Output the [x, y] coordinate of the center of the cell containing the given text.  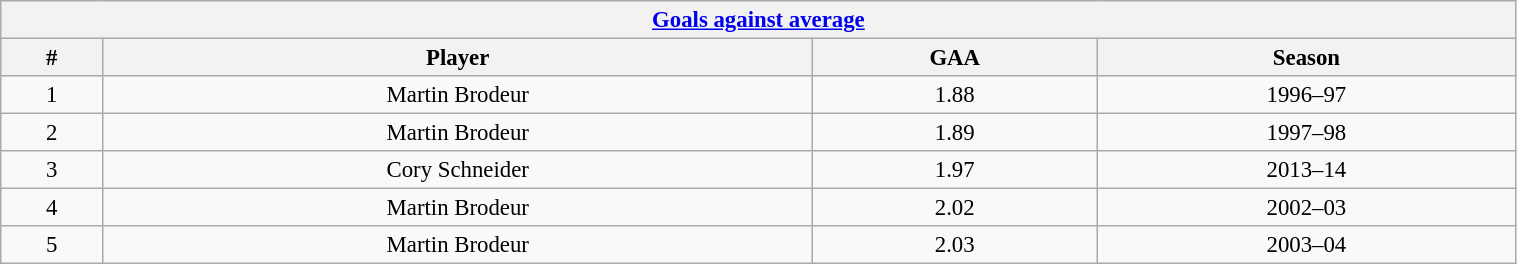
1.97 [955, 170]
GAA [955, 58]
4 [52, 208]
2 [52, 133]
1997–98 [1306, 133]
2003–04 [1306, 245]
3 [52, 170]
2.03 [955, 245]
1 [52, 95]
1996–97 [1306, 95]
# [52, 58]
5 [52, 245]
Cory Schneider [458, 170]
2002–03 [1306, 208]
2013–14 [1306, 170]
Player [458, 58]
2.02 [955, 208]
Goals against average [758, 20]
Season [1306, 58]
1.88 [955, 95]
1.89 [955, 133]
